Return the [X, Y] coordinate for the center point of the cell that contains the specified text.  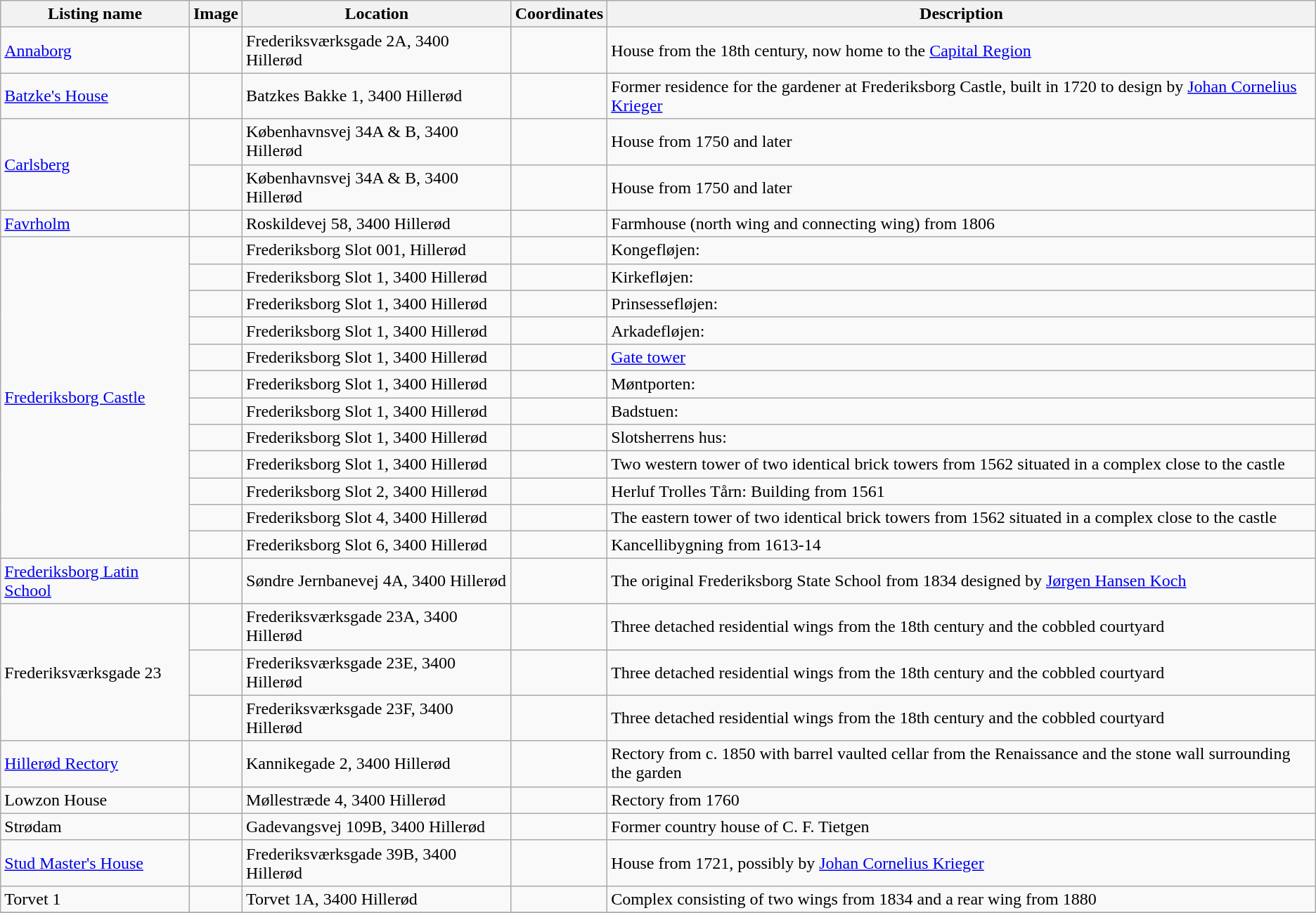
House from the 18th century, now home to the Capital Region [962, 51]
Carlsberg [96, 164]
Strødam [96, 827]
Frederiksværksgade 23F, 3400 Hillerød [377, 718]
Hillerød Rectory [96, 763]
The eastern tower of two identical brick towers from 1562 situated in a complex close to the castle [962, 518]
Complex consisting of two wings from 1834 and a rear wing from 1880 [962, 899]
Gate tower [962, 357]
Møntporten: [962, 384]
Frederiksborg Castle [96, 398]
Listing name [96, 14]
Batzkes Bakke 1, 3400 Hillerød [377, 96]
Annaborg [96, 51]
The original Frederiksborg State School from 1834 designed by Jørgen Hansen Koch [962, 581]
Frederiksværksgade 23A, 3400 Hillerød [377, 627]
Frederiksborg Slot 2, 3400 Hillerød [377, 491]
Frederiksværksgade 2A, 3400 Hillerød [377, 51]
Kancellibygning from 1613-14 [962, 545]
Frederiksværksgade 39B, 3400 Hillerød [377, 863]
Kannikegade 2, 3400 Hillerød [377, 763]
Torvet 1A, 3400 Hillerød [377, 899]
Farmhouse (north wing and connecting wing) from 1806 [962, 224]
Frederiksborg Latin School [96, 581]
Slotsherrens hus: [962, 438]
Kongefløjen: [962, 250]
Frederiksborg Slot 001, Hillerød [377, 250]
Batzke's House [96, 96]
Rectory from c. 1850 with barrel vaulted cellar from the Renaissance and the stone wall surrounding the garden [962, 763]
Description [962, 14]
Badstuen: [962, 411]
Kirkefløjen: [962, 277]
Favrholm [96, 224]
Herluf Trolles Tårn: Building from 1561 [962, 491]
Frederiksværksgade 23 [96, 672]
Stud Master's House [96, 863]
Rectory from 1760 [962, 800]
Roskildevej 58, 3400 Hillerød [377, 224]
Søndre Jernbanevej 4A, 3400 Hillerød [377, 581]
Location [377, 14]
Frederiksværksgade 23E, 3400 Hillerød [377, 672]
Image [215, 14]
House from 1721, possibly by Johan Cornelius Krieger [962, 863]
Lowzon House [96, 800]
Two western tower of two identical brick towers from 1562 situated in a complex close to the castle [962, 465]
Frederiksborg Slot 6, 3400 Hillerød [377, 545]
Prinsessefløjen: [962, 304]
Arkadefløjen: [962, 330]
Torvet 1 [96, 899]
Coordinates [559, 14]
Frederiksborg Slot 4, 3400 Hillerød [377, 518]
Former country house of C. F. Tietgen [962, 827]
Gadevangsvej 109B, 3400 Hillerød [377, 827]
Former residence for the gardener at Frederiksborg Castle, built in 1720 to design by Johan Cornelius Krieger [962, 96]
Møllestræde 4, 3400 Hillerød [377, 800]
